From the cell containing the given text, extract its center point as [X, Y] coordinate. 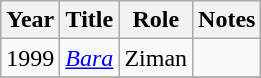
Notes [227, 20]
Year [30, 20]
Bara [90, 58]
Ziman [156, 58]
Title [90, 20]
Role [156, 20]
1999 [30, 58]
